From the cell containing the given text, extract its center point as (x, y) coordinate. 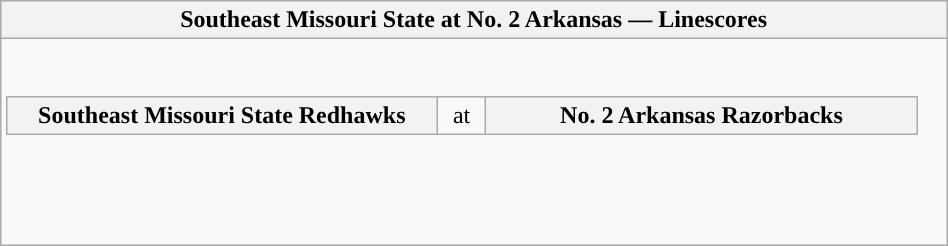
Southeast Missouri State Redhawks at No. 2 Arkansas Razorbacks (474, 142)
Southeast Missouri State Redhawks (222, 115)
at (462, 115)
No. 2 Arkansas Razorbacks (702, 115)
Southeast Missouri State at No. 2 Arkansas — Linescores (474, 20)
